Detect which cell encompasses the target text, then output its (X, Y) center coordinate. 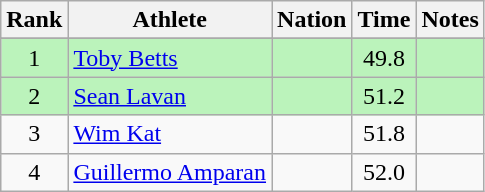
Notes (450, 20)
51.2 (384, 96)
4 (34, 172)
2 (34, 96)
Wim Kat (170, 134)
Sean Lavan (170, 96)
Nation (312, 20)
Time (384, 20)
Athlete (170, 20)
Toby Betts (170, 58)
Guillermo Amparan (170, 172)
1 (34, 58)
51.8 (384, 134)
Rank (34, 20)
52.0 (384, 172)
49.8 (384, 58)
3 (34, 134)
